Return [x, y] of the center of cell containing provided text 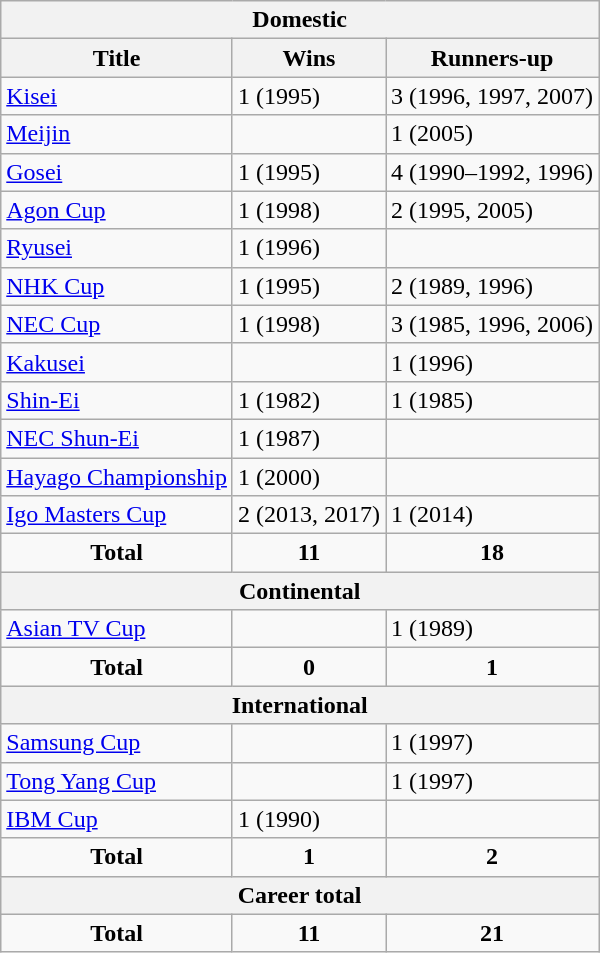
21 [492, 933]
2 (2013, 2017) [308, 515]
NHK Cup [117, 286]
Domestic [300, 20]
Continental [300, 591]
1 (2014) [492, 515]
1 (1987) [308, 438]
Shin-Ei [117, 400]
Meijin [117, 134]
4 (1990–1992, 1996) [492, 172]
1 (2000) [308, 477]
Agon Cup [117, 210]
Career total [300, 895]
1 (2005) [492, 134]
3 (1996, 1997, 2007) [492, 96]
Kisei [117, 96]
2 [492, 857]
International [300, 705]
2 (1989, 1996) [492, 286]
Hayago Championship [117, 477]
IBM Cup [117, 819]
Kakusei [117, 362]
3 (1985, 1996, 2006) [492, 324]
Title [117, 58]
1 (1990) [308, 819]
Samsung Cup [117, 743]
18 [492, 553]
Gosei [117, 172]
Ryusei [117, 248]
Igo Masters Cup [117, 515]
1 (1982) [308, 400]
2 (1995, 2005) [492, 210]
Tong Yang Cup [117, 781]
Runners-up [492, 58]
NEC Shun-Ei [117, 438]
1 (1989) [492, 629]
0 [308, 667]
1 (1985) [492, 400]
Wins [308, 58]
Asian TV Cup [117, 629]
NEC Cup [117, 324]
